Search for the cell housing the specified text and yield its (X, Y) center coordinate. 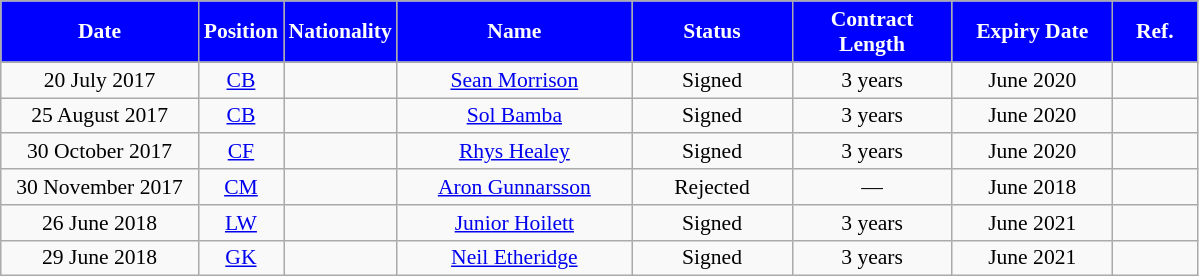
Expiry Date (1032, 32)
Neil Etheridge (514, 258)
June 2018 (1032, 187)
LW (240, 223)
— (872, 187)
Sol Bamba (514, 116)
Junior Hoilett (514, 223)
CM (240, 187)
Contract Length (872, 32)
20 July 2017 (100, 80)
Rejected (712, 187)
Ref. (1154, 32)
CF (240, 152)
Rhys Healey (514, 152)
25 August 2017 (100, 116)
Status (712, 32)
30 October 2017 (100, 152)
30 November 2017 (100, 187)
Nationality (340, 32)
Name (514, 32)
26 June 2018 (100, 223)
Date (100, 32)
Aron Gunnarsson (514, 187)
29 June 2018 (100, 258)
GK (240, 258)
Position (240, 32)
Sean Morrison (514, 80)
